Determine the [x, y] coordinate at the center of the cell enclosing the given text.  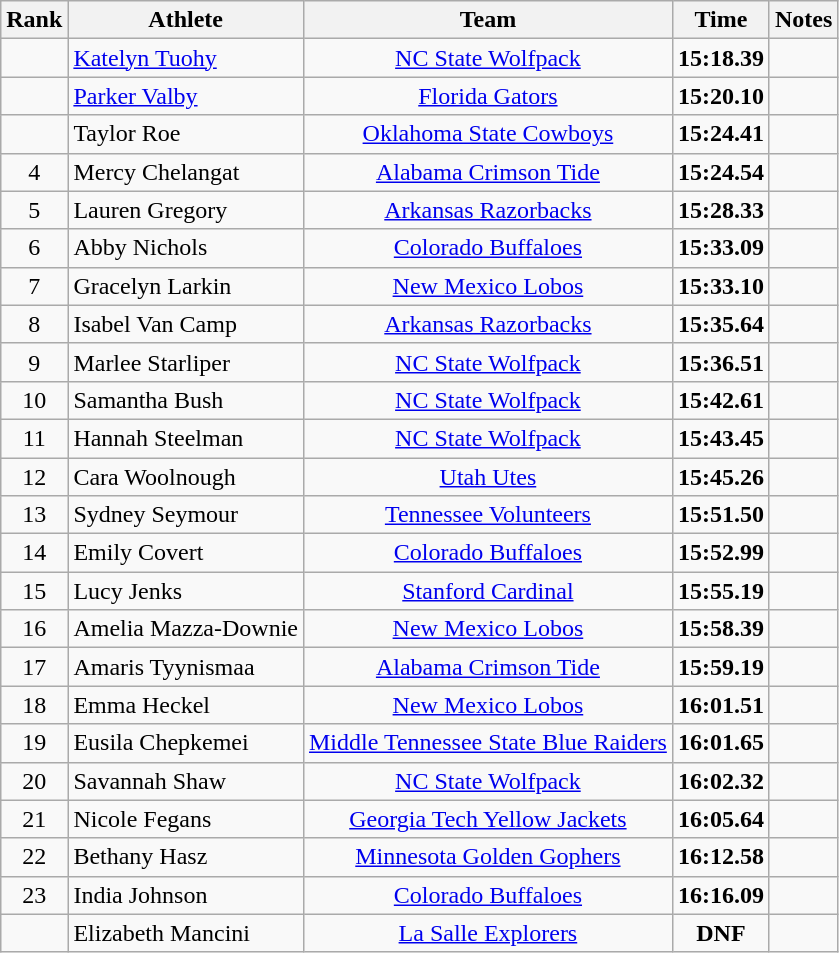
21 [34, 819]
Minnesota Golden Gophers [488, 857]
Bethany Hasz [186, 857]
Katelyn Tuohy [186, 58]
18 [34, 705]
16:16.09 [720, 895]
16 [34, 629]
Stanford Cardinal [488, 591]
17 [34, 667]
15:24.54 [720, 172]
Time [720, 20]
15:35.64 [720, 324]
Tennessee Volunteers [488, 515]
15:33.09 [720, 248]
Amelia Mazza-Downie [186, 629]
15:18.39 [720, 58]
15:52.99 [720, 553]
Gracelyn Larkin [186, 286]
16:01.51 [720, 705]
Cara Woolnough [186, 477]
15:20.10 [720, 96]
8 [34, 324]
15:36.51 [720, 362]
22 [34, 857]
Florida Gators [488, 96]
Sydney Seymour [186, 515]
Abby Nichols [186, 248]
7 [34, 286]
5 [34, 210]
15:59.19 [720, 667]
14 [34, 553]
Emily Covert [186, 553]
13 [34, 515]
15:33.10 [720, 286]
Georgia Tech Yellow Jackets [488, 819]
Amaris Tyynismaa [186, 667]
15:55.19 [720, 591]
15:42.61 [720, 400]
19 [34, 743]
Emma Heckel [186, 705]
15:28.33 [720, 210]
15:43.45 [720, 438]
Notes [803, 20]
Hannah Steelman [186, 438]
Nicole Fegans [186, 819]
15:45.26 [720, 477]
Lauren Gregory [186, 210]
Eusila Chepkemei [186, 743]
Samantha Bush [186, 400]
11 [34, 438]
DNF [720, 933]
Middle Tennessee State Blue Raiders [488, 743]
Team [488, 20]
23 [34, 895]
15:58.39 [720, 629]
16:05.64 [720, 819]
Marlee Starliper [186, 362]
6 [34, 248]
15:24.41 [720, 134]
10 [34, 400]
Elizabeth Mancini [186, 933]
16:01.65 [720, 743]
Savannah Shaw [186, 781]
Oklahoma State Cowboys [488, 134]
12 [34, 477]
Parker Valby [186, 96]
20 [34, 781]
La Salle Explorers [488, 933]
Utah Utes [488, 477]
16:02.32 [720, 781]
Taylor Roe [186, 134]
16:12.58 [720, 857]
15:51.50 [720, 515]
Isabel Van Camp [186, 324]
Lucy Jenks [186, 591]
15 [34, 591]
India Johnson [186, 895]
Mercy Chelangat [186, 172]
Athlete [186, 20]
4 [34, 172]
9 [34, 362]
Rank [34, 20]
